Locate the cell with the specified text and output its (X, Y) center coordinate. 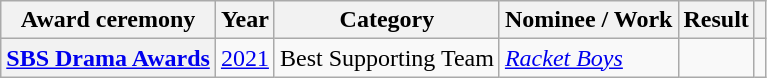
SBS Drama Awards (108, 58)
Racket Boys (588, 58)
2021 (244, 58)
Award ceremony (108, 20)
Nominee / Work (588, 20)
Result (716, 20)
Category (386, 20)
Best Supporting Team (386, 58)
Year (244, 20)
